Identify which cell holds the provided text, then report its (x, y) central coordinate. 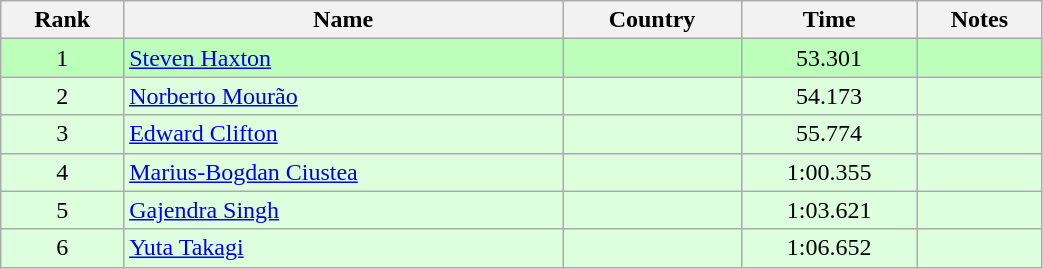
1:00.355 (828, 172)
3 (62, 134)
1:03.621 (828, 210)
Time (828, 20)
Name (344, 20)
Gajendra Singh (344, 210)
2 (62, 96)
Notes (980, 20)
5 (62, 210)
Rank (62, 20)
54.173 (828, 96)
Norberto Mourão (344, 96)
Country (652, 20)
4 (62, 172)
55.774 (828, 134)
1 (62, 58)
Steven Haxton (344, 58)
1:06.652 (828, 248)
Marius-Bogdan Ciustea (344, 172)
Yuta Takagi (344, 248)
Edward Clifton (344, 134)
53.301 (828, 58)
6 (62, 248)
